Pinpoint the cell where the given text exists, returning its (X, Y) midpoint coordinate. 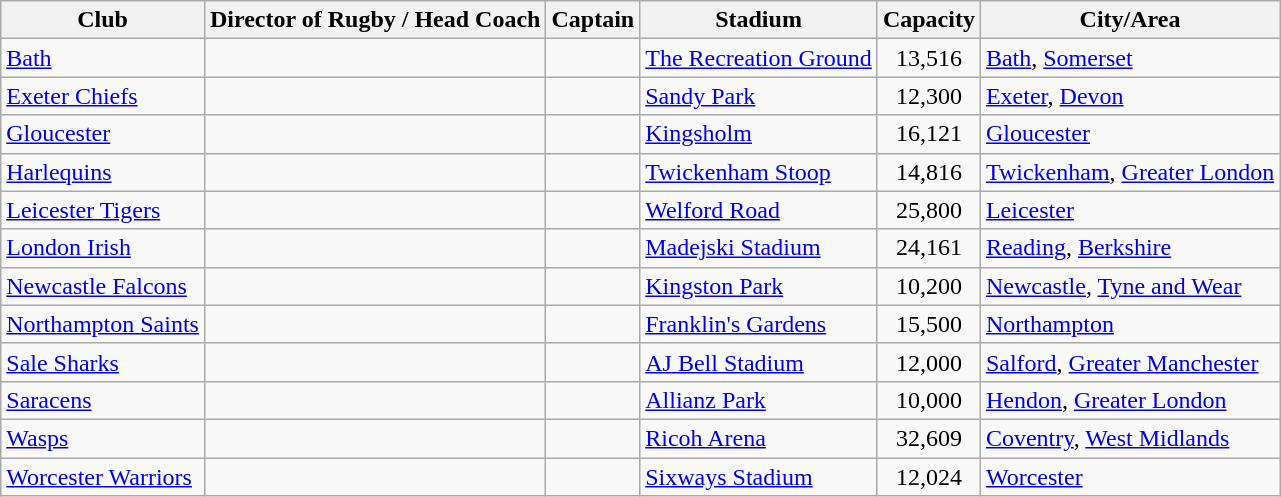
13,516 (928, 58)
Northampton Saints (103, 324)
Worcester (1130, 477)
Newcastle, Tyne and Wear (1130, 286)
Madejski Stadium (759, 248)
Hendon, Greater London (1130, 400)
Stadium (759, 20)
Kingsholm (759, 134)
Sixways Stadium (759, 477)
Leicester (1130, 210)
Northampton (1130, 324)
Salford, Greater Manchester (1130, 362)
Twickenham, Greater London (1130, 172)
Capacity (928, 20)
London Irish (103, 248)
Exeter, Devon (1130, 96)
Franklin's Gardens (759, 324)
Coventry, West Midlands (1130, 438)
Wasps (103, 438)
City/Area (1130, 20)
Bath, Somerset (1130, 58)
15,500 (928, 324)
10,200 (928, 286)
Club (103, 20)
Welford Road (759, 210)
The Recreation Ground (759, 58)
32,609 (928, 438)
12,000 (928, 362)
24,161 (928, 248)
Ricoh Arena (759, 438)
16,121 (928, 134)
Sale Sharks (103, 362)
Newcastle Falcons (103, 286)
Allianz Park (759, 400)
25,800 (928, 210)
Kingston Park (759, 286)
Reading, Berkshire (1130, 248)
Worcester Warriors (103, 477)
Bath (103, 58)
Sandy Park (759, 96)
14,816 (928, 172)
Leicester Tigers (103, 210)
Twickenham Stoop (759, 172)
Director of Rugby / Head Coach (374, 20)
Harlequins (103, 172)
Exeter Chiefs (103, 96)
Captain (593, 20)
Saracens (103, 400)
AJ Bell Stadium (759, 362)
10,000 (928, 400)
12,024 (928, 477)
12,300 (928, 96)
